From the cell containing the given text, extract its center point as (X, Y) coordinate. 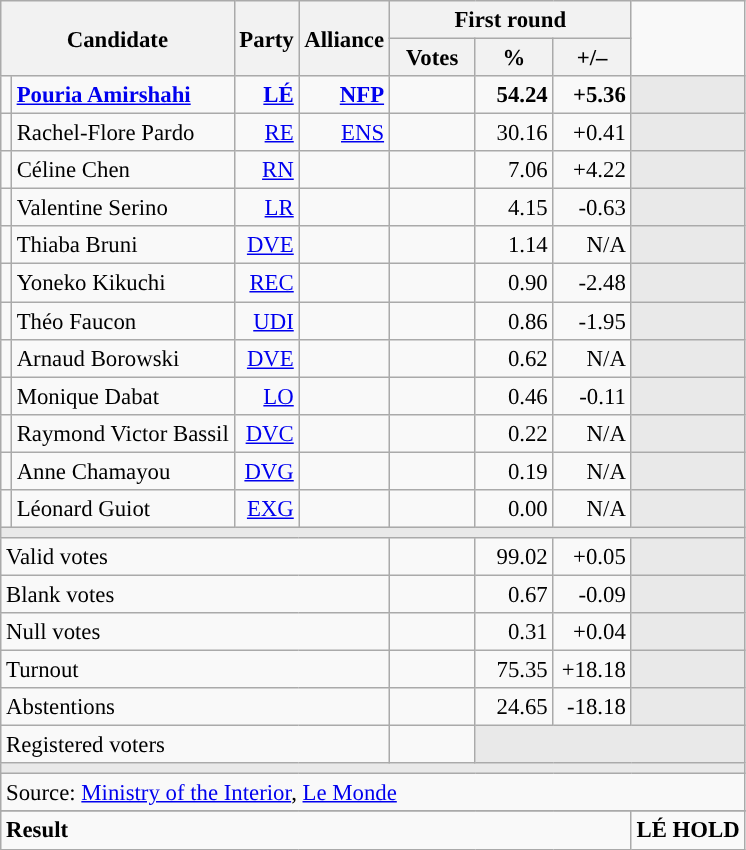
24.65 (514, 707)
Thiaba Bruni (122, 245)
Result (316, 831)
+/– (592, 58)
0.00 (514, 509)
Alliance (344, 38)
Pouria Amirshahi (122, 95)
RN (266, 170)
0.86 (514, 321)
EXG (266, 509)
Raymond Victor Bassil (122, 433)
75.35 (514, 670)
+0.04 (592, 632)
Anne Chamayou (122, 471)
0.90 (514, 283)
LR (266, 208)
0.22 (514, 433)
First round (510, 20)
LO (266, 396)
Blank votes (196, 594)
DVC (266, 433)
Party (266, 38)
+0.05 (592, 557)
NFP (344, 95)
RE (266, 133)
99.02 (514, 557)
0.19 (514, 471)
0.67 (514, 594)
Valid votes (196, 557)
Votes (432, 58)
-18.18 (592, 707)
-1.95 (592, 321)
-0.63 (592, 208)
Source: Ministry of the Interior, Le Monde (373, 793)
7.06 (514, 170)
30.16 (514, 133)
Yoneko Kikuchi (122, 283)
% (514, 58)
0.46 (514, 396)
-2.48 (592, 283)
-0.09 (592, 594)
REC (266, 283)
Valentine Serino (122, 208)
Céline Chen (122, 170)
Abstentions (196, 707)
+0.41 (592, 133)
+4.22 (592, 170)
Registered voters (196, 745)
LÉ HOLD (688, 831)
Turnout (196, 670)
ENS (344, 133)
0.31 (514, 632)
Arnaud Borowski (122, 358)
+18.18 (592, 670)
Candidate (118, 38)
Monique Dabat (122, 396)
Théo Faucon (122, 321)
DVG (266, 471)
Rachel-Flore Pardo (122, 133)
UDI (266, 321)
LÉ (266, 95)
-0.11 (592, 396)
0.62 (514, 358)
1.14 (514, 245)
Léonard Guiot (122, 509)
54.24 (514, 95)
Null votes (196, 632)
4.15 (514, 208)
+5.36 (592, 95)
